Output the [x, y] coordinate of the center of the cell containing the given text.  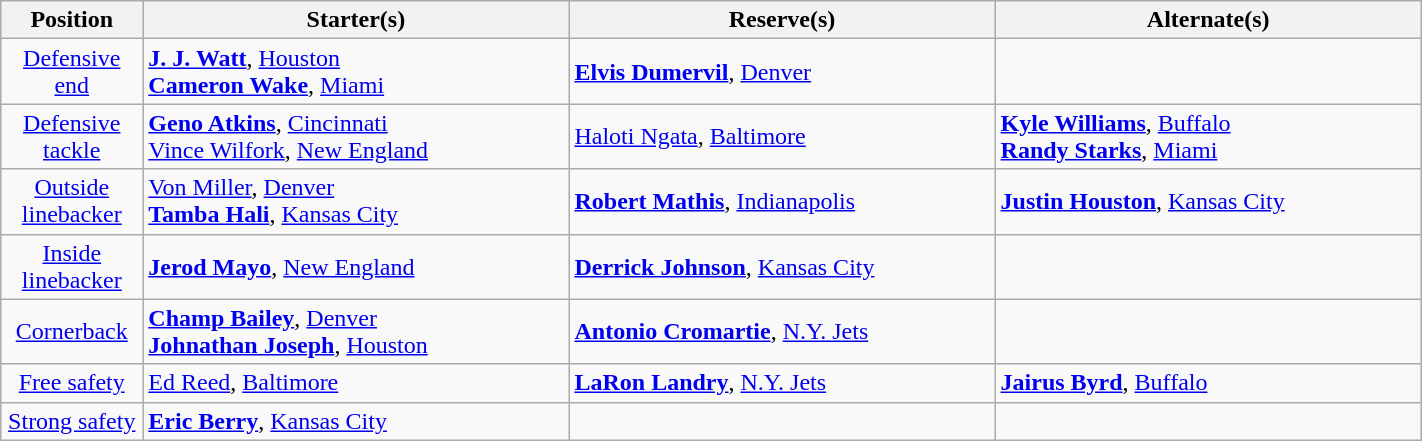
Starter(s) [356, 20]
Reserve(s) [782, 20]
Derrick Johnson, Kansas City [782, 266]
Defensive end [72, 72]
Free safety [72, 383]
Jerod Mayo, New England [356, 266]
J. J. Watt, Houston Cameron Wake, Miami [356, 72]
Kyle Williams, Buffalo Randy Starks, Miami [1208, 136]
Inside linebacker [72, 266]
Jairus Byrd, Buffalo [1208, 383]
Robert Mathis, Indianapolis [782, 202]
Von Miller, Denver Tamba Hali, Kansas City [356, 202]
LaRon Landry, N.Y. Jets [782, 383]
Haloti Ngata, Baltimore [782, 136]
Justin Houston, Kansas City [1208, 202]
Cornerback [72, 332]
Champ Bailey, Denver Johnathan Joseph, Houston [356, 332]
Antonio Cromartie, N.Y. Jets [782, 332]
Ed Reed, Baltimore [356, 383]
Position [72, 20]
Elvis Dumervil, Denver [782, 72]
Defensive tackle [72, 136]
Outside linebacker [72, 202]
Alternate(s) [1208, 20]
Geno Atkins, Cincinnati Vince Wilfork, New England [356, 136]
Strong safety [72, 421]
Eric Berry, Kansas City [356, 421]
